Identify which cell holds the provided text, then report its [x, y] central coordinate. 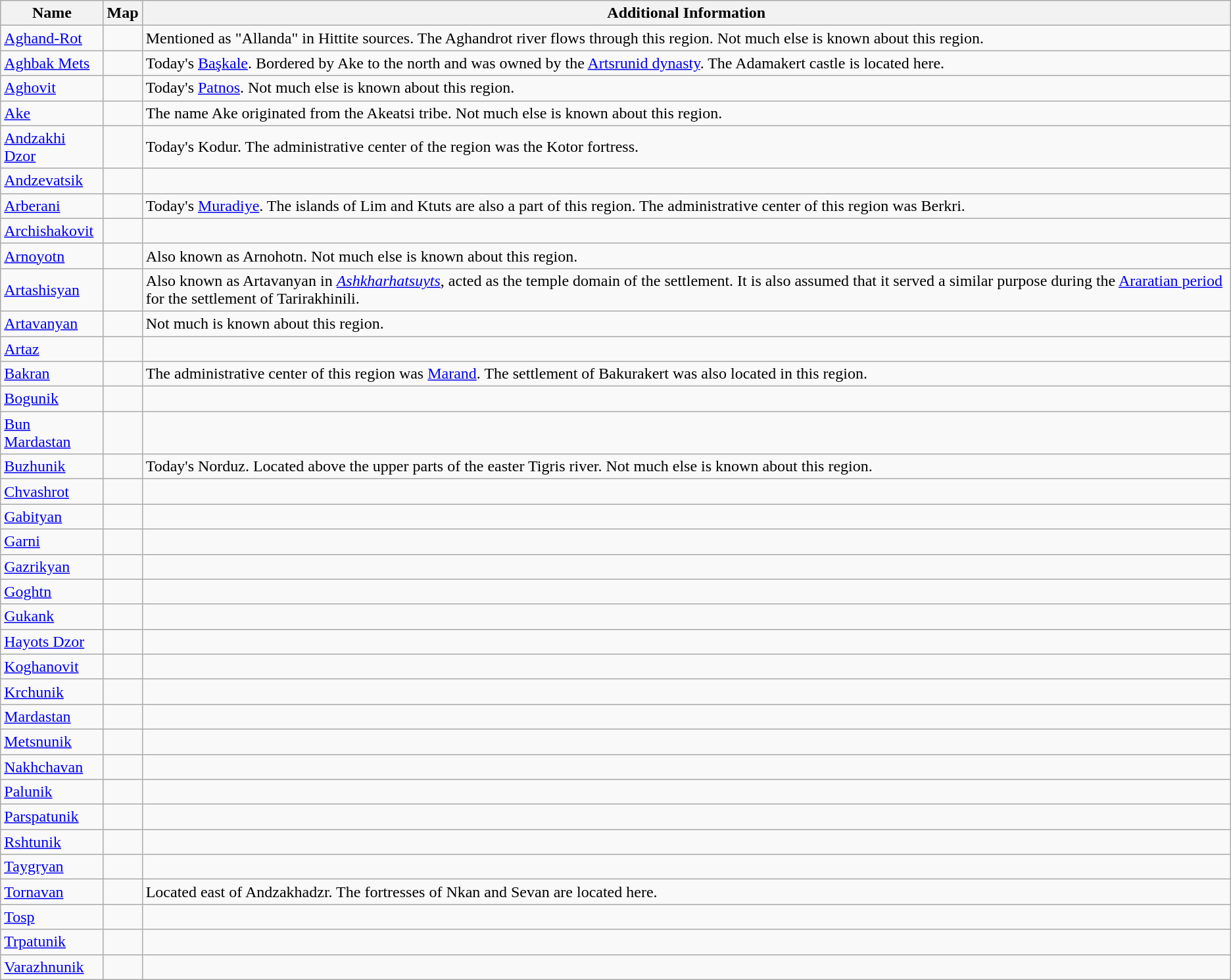
Goghtn [52, 592]
The name Ake originated from the Akeatsi tribe. Not much else is known about this region. [687, 113]
Hayots Dzor [52, 642]
Varazhnunik [52, 967]
Gukank [52, 617]
Today's Başkale. Bordered by Ake to the north and was owned by the Artsrunid dynasty. The Adamakert castle is located here. [687, 63]
Ake [52, 113]
Tosp [52, 917]
Bogunik [52, 399]
Palunik [52, 792]
Mardastan [52, 716]
Mentioned as "Allanda" in Hittite sources. The Aghandrot river flows through this region. Not much else is known about this region. [687, 38]
Tornavan [52, 892]
Taygryan [52, 867]
Additional Information [687, 13]
Aghand-Rot [52, 38]
Located east of Andzakhadzr. The fortresses of Nkan and Sevan are located here. [687, 892]
Bun Mardastan [52, 432]
Also known as Arnohotn. Not much else is known about this region. [687, 256]
Krchunik [52, 691]
Artaz [52, 349]
Parspatunik [52, 817]
Aghbak Mets [52, 63]
Koghanovit [52, 666]
Arberani [52, 206]
Today's Patnos. Not much else is known about this region. [687, 88]
Andzevatsik [52, 181]
Gazrikyan [52, 567]
Arnoyotn [52, 256]
Name [52, 13]
Artavanyan [52, 323]
Archishakovit [52, 231]
Today's Kodur. The administrative center of the region was the Kotor fortress. [687, 147]
Trpatunik [52, 942]
Nakhchavan [52, 767]
Aghovit [52, 88]
The administrative center of this region was Marand. The settlement of Bakurakert was also located in this region. [687, 374]
Today's Muradiye. The islands of Lim and Ktuts are also a part of this region. The administrative center of this region was Berkri. [687, 206]
Rshtunik [52, 842]
Garni [52, 542]
Buzhunik [52, 467]
Bakran [52, 374]
Map [122, 13]
Chvashrot [52, 492]
Today's Norduz. Located above the upper parts of the easter Tigris river. Not much else is known about this region. [687, 467]
Artashisyan [52, 289]
Metsnunik [52, 741]
Not much is known about this region. [687, 323]
Gabityan [52, 517]
Andzakhi Dzor [52, 147]
